Detect which cell encompasses the target text, then output its [x, y] center coordinate. 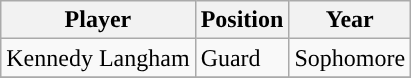
Kennedy Langham [98, 58]
Sophomore [350, 58]
Guard [242, 58]
Year [350, 20]
Player [98, 20]
Position [242, 20]
